Capture the cell that displays the provided text and extract its (x, y) central coordinate. 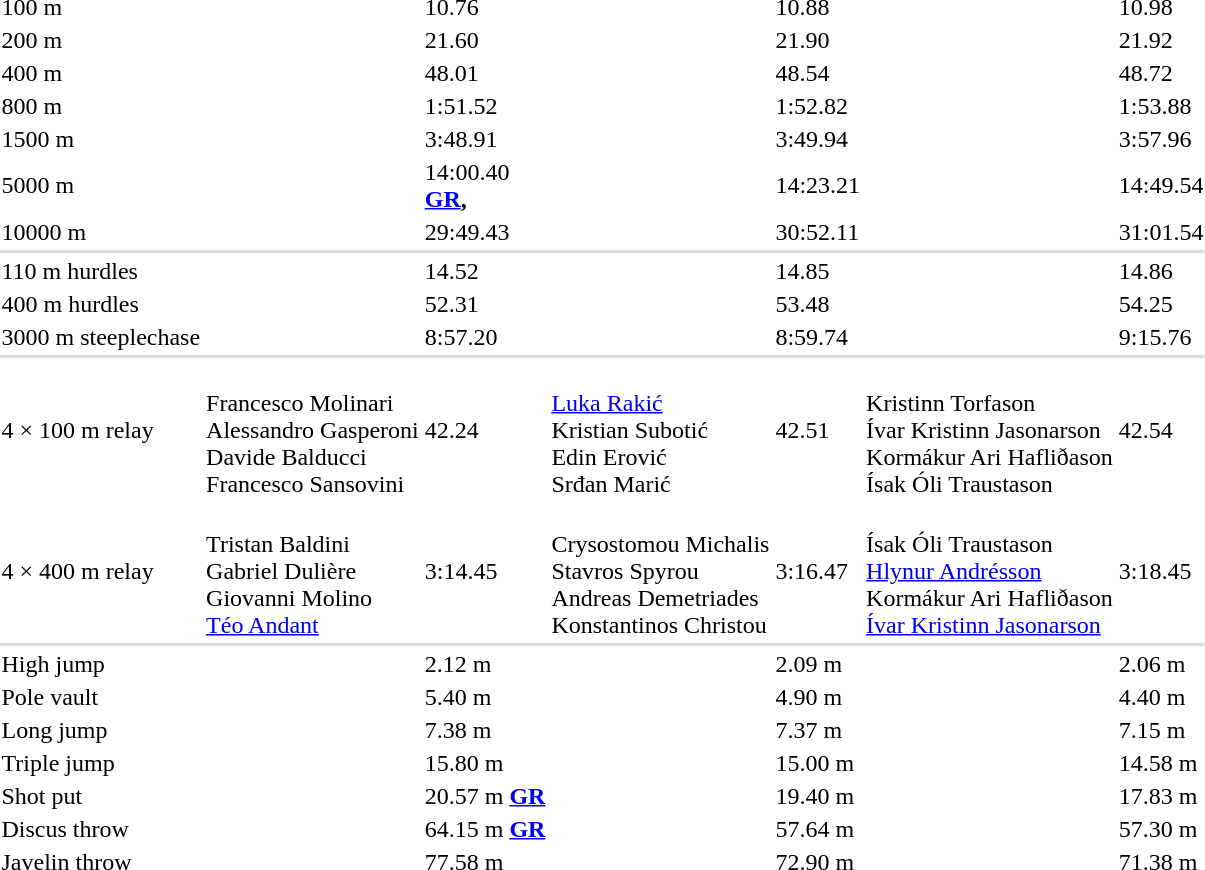
9:15.76 (1161, 337)
800 m (101, 106)
3:57.96 (1161, 139)
53.48 (818, 304)
5.40 m (485, 697)
21.90 (818, 40)
64.15 m GR (485, 829)
10000 m (101, 232)
4.40 m (1161, 697)
15.00 m (818, 763)
19.40 m (818, 796)
21.92 (1161, 40)
Long jump (101, 730)
3:16.47 (818, 571)
7.37 m (818, 730)
3:49.94 (818, 139)
110 m hurdles (101, 271)
48.01 (485, 73)
400 m (101, 73)
Shot put (101, 796)
29:49.43 (485, 232)
3000 m steeplechase (101, 337)
Triple jump (101, 763)
52.31 (485, 304)
8:59.74 (818, 337)
Crysostomou MichalisStavros SpyrouAndreas DemetriadesKonstantinos Christou (660, 571)
14.85 (818, 271)
1:53.88 (1161, 106)
15.80 m (485, 763)
14.52 (485, 271)
48.54 (818, 73)
High jump (101, 664)
3:48.91 (485, 139)
2.12 m (485, 664)
14:00.40 GR, (485, 186)
400 m hurdles (101, 304)
Luka RakićKristian SubotićEdin ErovićSrđan Marić (660, 430)
20.57 m GR (485, 796)
14.58 m (1161, 763)
Discus throw (101, 829)
31:01.54 (1161, 232)
54.25 (1161, 304)
1500 m (101, 139)
42.51 (818, 430)
Kristinn TorfasonÍvar Kristinn JasonarsonKormákur Ari HafliðasonÍsak Óli Traustason (990, 430)
200 m (101, 40)
4 × 100 m relay (101, 430)
8:57.20 (485, 337)
48.72 (1161, 73)
4 × 400 m relay (101, 571)
2.06 m (1161, 664)
Ísak Óli TraustasonHlynur AndréssonKormákur Ari HafliðasonÍvar Kristinn Jasonarson (990, 571)
Pole vault (101, 697)
2.09 m (818, 664)
Tristan BaldiniGabriel DulièreGiovanni MolinoTéo Andant (313, 571)
4.90 m (818, 697)
7.38 m (485, 730)
14:23.21 (818, 186)
57.30 m (1161, 829)
14:49.54 (1161, 186)
14.86 (1161, 271)
42.24 (485, 430)
Francesco MolinariAlessandro GasperoniDavide BalducciFrancesco Sansovini (313, 430)
30:52.11 (818, 232)
42.54 (1161, 430)
3:14.45 (485, 571)
21.60 (485, 40)
7.15 m (1161, 730)
3:18.45 (1161, 571)
5000 m (101, 186)
1:51.52 (485, 106)
57.64 m (818, 829)
1:52.82 (818, 106)
17.83 m (1161, 796)
